Determine the [x, y] coordinate at the center of the cell enclosing the given text.  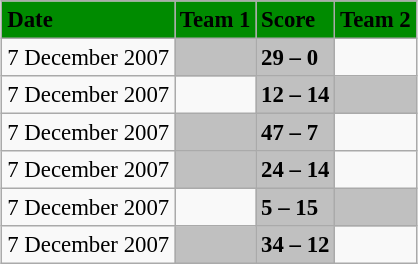
29 – 0 [296, 57]
Score [296, 20]
Team 2 [376, 20]
34 – 12 [296, 245]
24 – 14 [296, 170]
Team 1 [216, 20]
Date [88, 20]
5 – 15 [296, 208]
47 – 7 [296, 133]
12 – 14 [296, 95]
